Find where the given text appears and provide that cell's center as (x, y) coordinate. 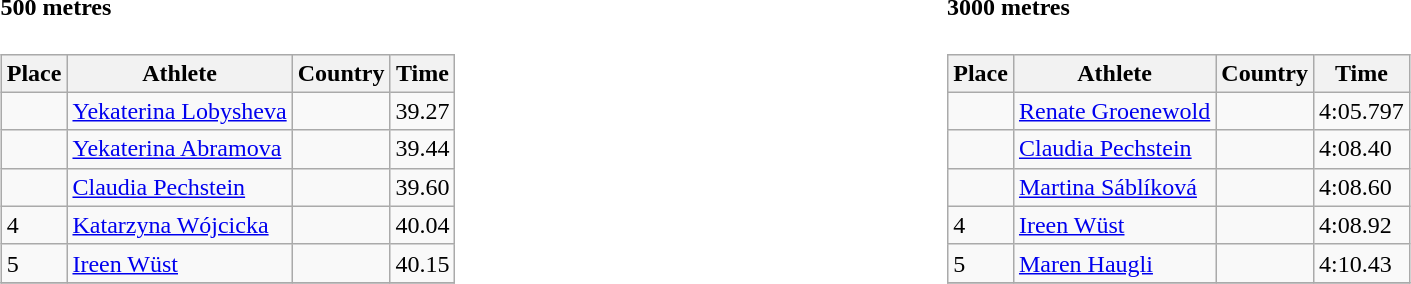
39.60 (422, 187)
4:05.797 (1362, 111)
Renate Groenewold (1114, 111)
4:10.43 (1362, 263)
Martina Sáblíková (1114, 187)
39.27 (422, 111)
4:08.92 (1362, 225)
Katarzyna Wójcicka (180, 225)
Yekaterina Lobysheva (180, 111)
Yekaterina Abramova (180, 149)
40.04 (422, 225)
39.44 (422, 149)
Maren Haugli (1114, 263)
4:08.60 (1362, 187)
4:08.40 (1362, 149)
40.15 (422, 263)
